Locate the cell with the specified text and output its [X, Y] center coordinate. 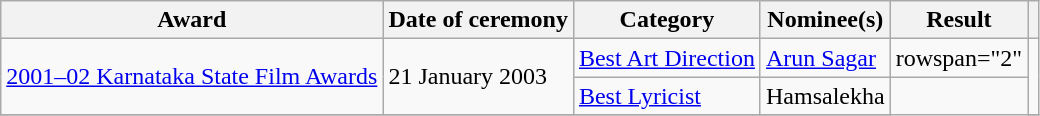
Date of ceremony [478, 20]
Hamsalekha [825, 96]
Best Art Direction [666, 58]
Category [666, 20]
Result [959, 20]
rowspan="2" [959, 58]
Best Lyricist [666, 96]
Nominee(s) [825, 20]
21 January 2003 [478, 77]
2001–02 Karnataka State Film Awards [192, 77]
Award [192, 20]
Arun Sagar [825, 58]
